Capture the cell that displays the provided text and extract its [x, y] central coordinate. 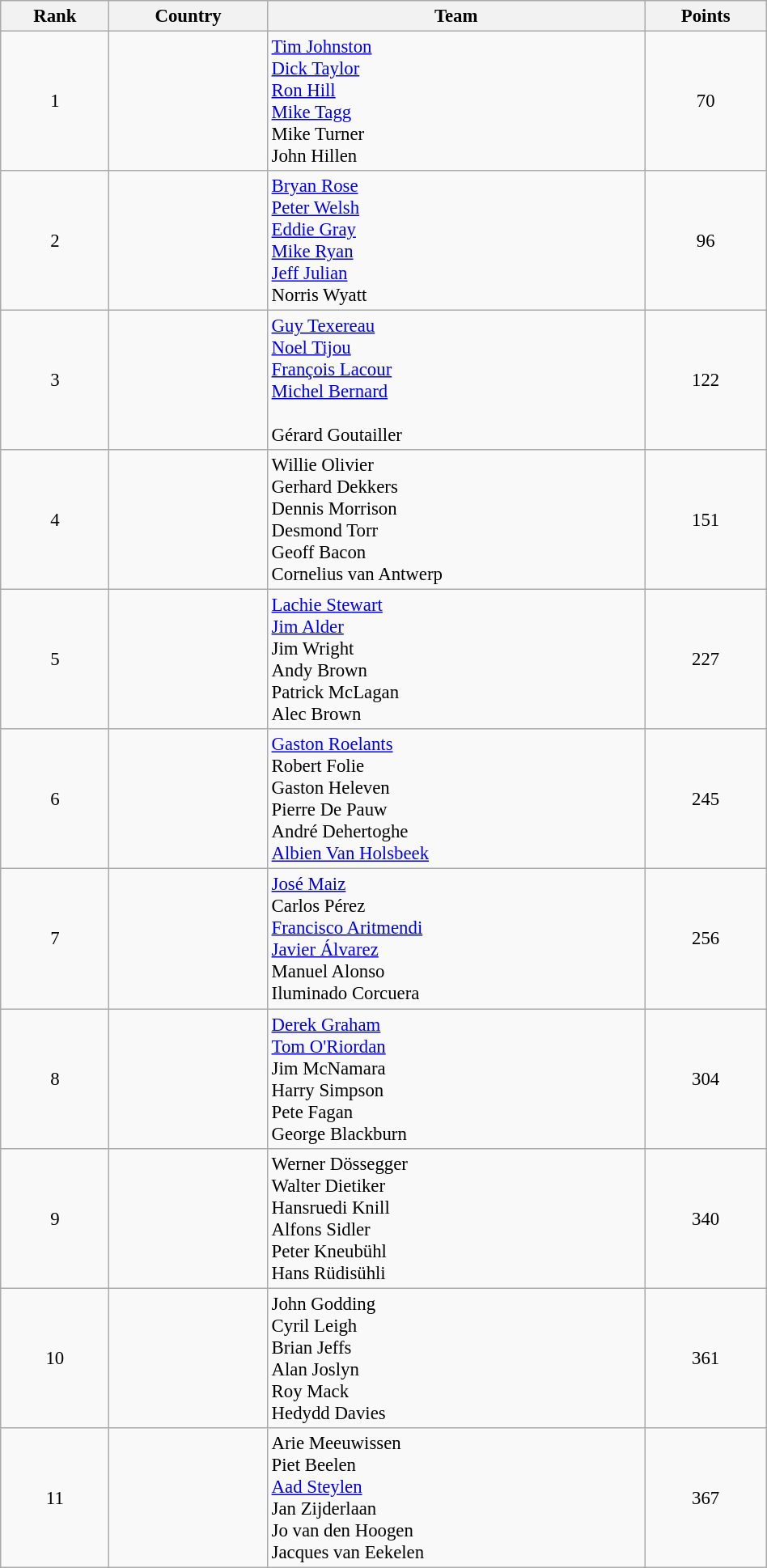
122 [706, 380]
2 [55, 241]
Team [456, 16]
245 [706, 799]
Lachie StewartJim AlderJim WrightAndy BrownPatrick McLaganAlec Brown [456, 660]
Derek GrahamTom O'RiordanJim McNamaraHarry SimpsonPete FaganGeorge Blackburn [456, 1079]
José MaizCarlos PérezFrancisco AritmendiJavier ÁlvarezManuel AlonsoIluminado Corcuera [456, 939]
304 [706, 1079]
Willie OlivierGerhard DekkersDennis MorrisonDesmond TorrGeoff BaconCornelius van Antwerp [456, 519]
6 [55, 799]
5 [55, 660]
1 [55, 102]
Guy TexereauNoel TijouFrançois LacourMichel BernardGérard Goutailler [456, 380]
227 [706, 660]
361 [706, 1358]
256 [706, 939]
3 [55, 380]
8 [55, 1079]
Rank [55, 16]
Arie MeeuwissenPiet BeelenAad SteylenJan ZijderlaanJo van den HoogenJacques van Eekelen [456, 1497]
70 [706, 102]
10 [55, 1358]
340 [706, 1218]
Country [188, 16]
367 [706, 1497]
Tim JohnstonDick TaylorRon HillMike TaggMike TurnerJohn Hillen [456, 102]
Gaston RoelantsRobert FolieGaston HelevenPierre De PauwAndré DehertogheAlbien Van Holsbeek [456, 799]
7 [55, 939]
Bryan RosePeter WelshEddie GrayMike RyanJeff JulianNorris Wyatt [456, 241]
Werner DösseggerWalter DietikerHansruedi KnillAlfons SidlerPeter KneubühlHans Rüdisühli [456, 1218]
151 [706, 519]
4 [55, 519]
11 [55, 1497]
Points [706, 16]
9 [55, 1218]
96 [706, 241]
John GoddingCyril LeighBrian JeffsAlan JoslynRoy MackHedydd Davies [456, 1358]
